Search for the cell housing the specified text and yield its [X, Y] center coordinate. 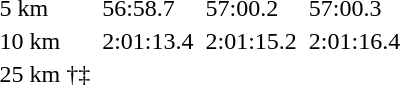
2:01:15.2 [251, 41]
2:01:13.4 [148, 41]
